Identify which cell holds the provided text, then report its (x, y) central coordinate. 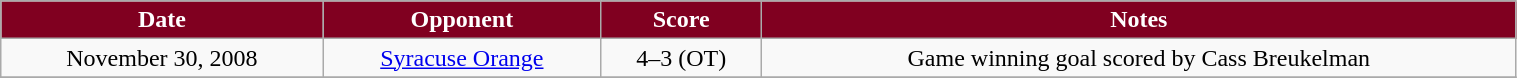
Syracuse Orange (462, 58)
Score (682, 20)
Opponent (462, 20)
November 30, 2008 (162, 58)
Game winning goal scored by Cass Breukelman (1139, 58)
Notes (1139, 20)
Date (162, 20)
4–3 (OT) (682, 58)
